Extract the [x, y] coordinate from the center of the cell holding the provided text.  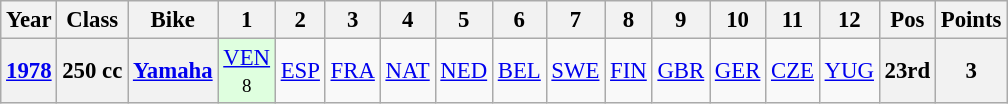
NED [464, 72]
ESP [300, 72]
CZE [793, 72]
YUG [849, 72]
5 [464, 20]
FIN [628, 72]
NAT [408, 72]
FRA [352, 72]
12 [849, 20]
2 [300, 20]
Bike [173, 20]
Yamaha [173, 72]
GBR [680, 72]
10 [738, 20]
6 [519, 20]
VEN8 [246, 72]
Class [92, 20]
1 [246, 20]
Pos [907, 20]
1978 [29, 72]
BEL [519, 72]
7 [576, 20]
8 [628, 20]
250 cc [92, 72]
4 [408, 20]
Points [970, 20]
23rd [907, 72]
SWE [576, 72]
9 [680, 20]
Year [29, 20]
11 [793, 20]
GER [738, 72]
